For the text-containing cell, return its midpoint in (x, y) coordinate format. 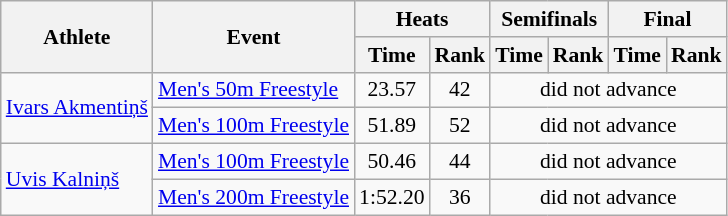
Uvis Kalniņš (77, 180)
36 (460, 197)
50.46 (392, 162)
1:52.20 (392, 197)
Men's 200m Freestyle (254, 197)
23.57 (392, 90)
Event (254, 36)
Semifinals (549, 19)
Athlete (77, 36)
Ivars Akmentiņš (77, 108)
Men's 50m Freestyle (254, 90)
51.89 (392, 126)
Heats (422, 19)
42 (460, 90)
Final (667, 19)
44 (460, 162)
52 (460, 126)
